Identify which cell holds the provided text, then report its (X, Y) central coordinate. 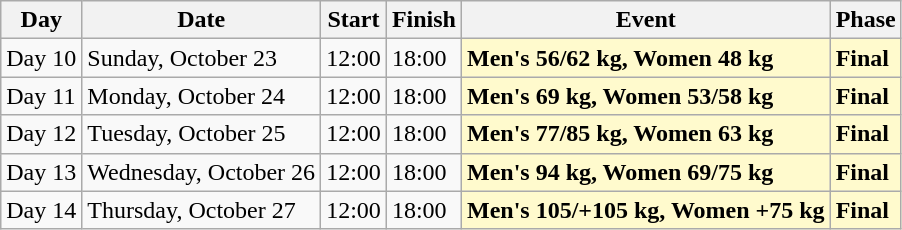
Monday, October 24 (202, 96)
Start (354, 20)
Day 11 (42, 96)
Men's 56/62 kg, Women 48 kg (646, 58)
Day 10 (42, 58)
Day 14 (42, 210)
Thursday, October 27 (202, 210)
Wednesday, October 26 (202, 172)
Event (646, 20)
Sunday, October 23 (202, 58)
Day 13 (42, 172)
Date (202, 20)
Men's 77/85 kg, Women 63 kg (646, 134)
Day (42, 20)
Phase (866, 20)
Men's 105/+105 kg, Women +75 kg (646, 210)
Tuesday, October 25 (202, 134)
Men's 69 kg, Women 53/58 kg (646, 96)
Day 12 (42, 134)
Finish (424, 20)
Men's 94 kg, Women 69/75 kg (646, 172)
